For the text-containing cell, return its midpoint in [x, y] coordinate format. 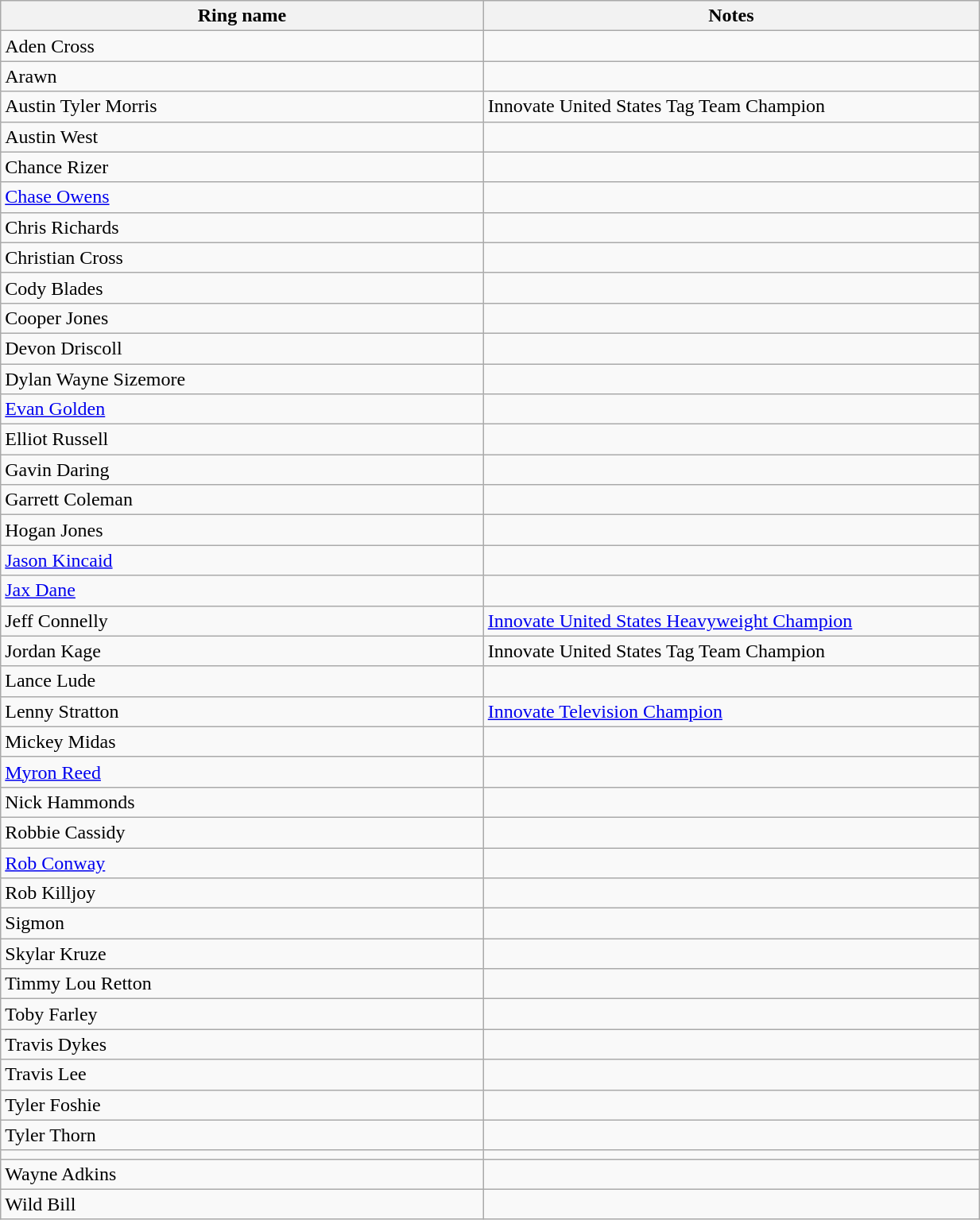
Travis Lee [242, 1075]
Arawn [242, 76]
Robbie Cassidy [242, 832]
Myron Reed [242, 772]
Skylar Kruze [242, 954]
Wayne Adkins [242, 1174]
Lance Lude [242, 681]
Sigmon [242, 924]
Jordan Kage [242, 651]
Tyler Thorn [242, 1135]
Jeff Connelly [242, 621]
Innovate United States Heavyweight Champion [731, 621]
Garrett Coleman [242, 500]
Rob Conway [242, 862]
Chris Richards [242, 227]
Wild Bill [242, 1204]
Rob Killjoy [242, 893]
Jason Kincaid [242, 560]
Chase Owens [242, 197]
Christian Cross [242, 258]
Mickey Midas [242, 742]
Austin Tyler Morris [242, 107]
Elliot Russell [242, 440]
Jax Dane [242, 591]
Timmy Lou Retton [242, 984]
Cody Blades [242, 288]
Tyler Foshie [242, 1105]
Evan Golden [242, 409]
Travis Dykes [242, 1044]
Dylan Wayne Sizemore [242, 379]
Devon Driscoll [242, 348]
Nick Hammonds [242, 802]
Austin West [242, 137]
Lenny Stratton [242, 711]
Toby Farley [242, 1014]
Aden Cross [242, 46]
Chance Rizer [242, 167]
Cooper Jones [242, 318]
Hogan Jones [242, 530]
Notes [731, 16]
Innovate Television Champion [731, 711]
Ring name [242, 16]
Gavin Daring [242, 470]
